Capture the cell that displays the provided text and extract its (x, y) central coordinate. 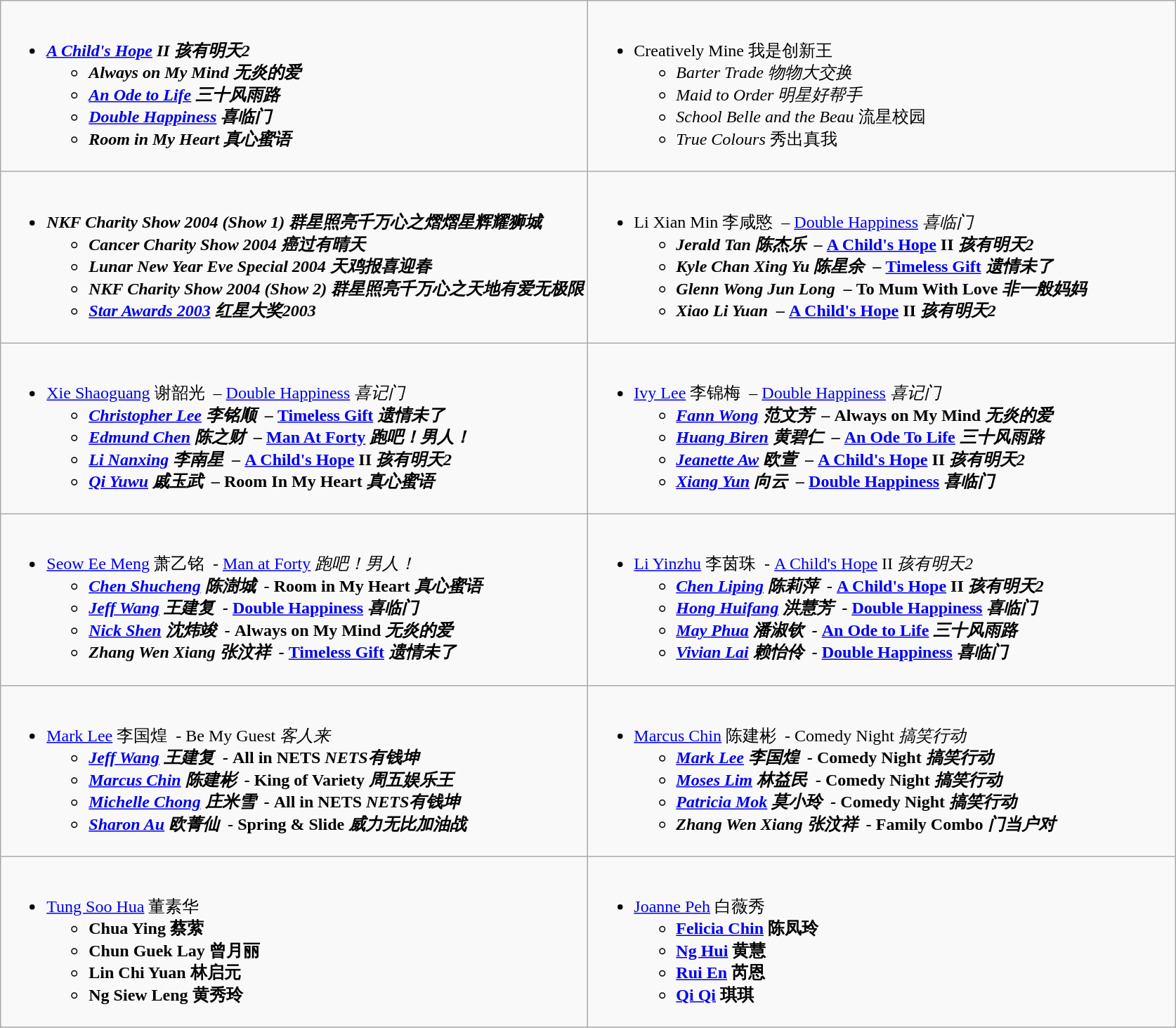
Creatively Mine 我是创新王Barter Trade 物物大交换Maid to Order 明星好帮手School Belle and the Beau 流星校园True Colours 秀出真我 (882, 86)
Joanne Peh 白薇秀Felicia Chin 陈凤玲Ng Hui 黄慧Rui En 芮恩Qi Qi 琪琪 (882, 942)
Tung Soo Hua 董素华Chua Ying 蔡萦Chun Guek Lay 曾月丽Lin Chi Yuan 林启元Ng Siew Leng 黄秀玲 (294, 942)
A Child's Hope II 孩有明天2Always on My Mind 无炎的爱An Ode to Life 三十风雨路Double Happiness 喜临门Room in My Heart 真心蜜语 (294, 86)
